Determine the [X, Y] coordinate at the center of the cell enclosing the given text.  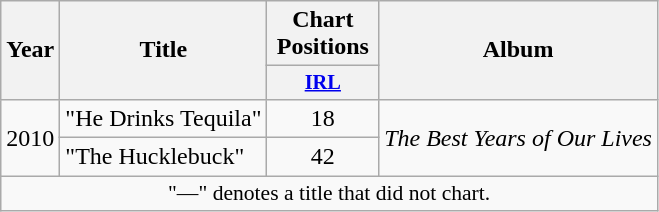
"The Hucklebuck" [164, 157]
IRL [323, 83]
Title [164, 50]
Year [30, 50]
"He Drinks Tequila" [164, 118]
2010 [30, 137]
The Best Years of Our Lives [518, 137]
42 [323, 157]
Chart Positions [323, 34]
"—" denotes a title that did not chart. [330, 194]
18 [323, 118]
Album [518, 50]
